For the text-containing cell, return its midpoint in [x, y] coordinate format. 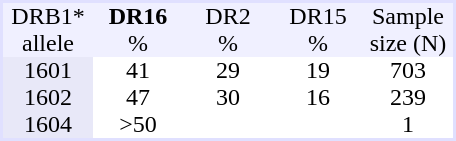
Sample [408, 16]
30 [228, 98]
1601 [48, 70]
DRB1* [48, 16]
allele [48, 44]
47 [138, 98]
41 [138, 70]
DR2 [228, 16]
239 [408, 98]
DR16 [138, 16]
1604 [48, 124]
>50 [138, 124]
16 [318, 98]
DR15 [318, 16]
1 [408, 124]
19 [318, 70]
29 [228, 70]
size (N) [408, 44]
703 [408, 70]
1602 [48, 98]
